From the cell containing the given text, extract its center point as (x, y) coordinate. 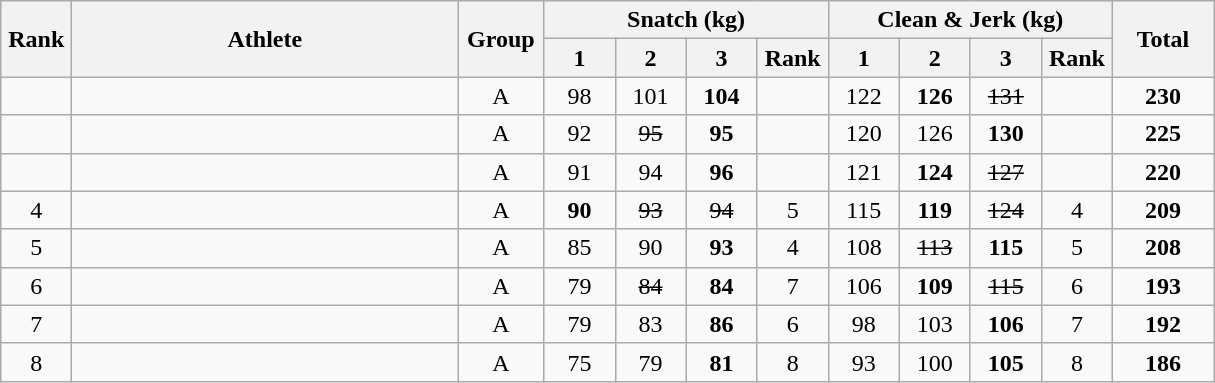
104 (722, 96)
113 (934, 248)
225 (1162, 134)
122 (864, 96)
91 (580, 172)
208 (1162, 248)
121 (864, 172)
220 (1162, 172)
101 (650, 96)
108 (864, 248)
83 (650, 324)
103 (934, 324)
96 (722, 172)
105 (1006, 362)
Group (501, 39)
230 (1162, 96)
192 (1162, 324)
100 (934, 362)
Snatch (kg) (686, 20)
86 (722, 324)
81 (722, 362)
127 (1006, 172)
Total (1162, 39)
193 (1162, 286)
Clean & Jerk (kg) (970, 20)
209 (1162, 210)
119 (934, 210)
Athlete (265, 39)
186 (1162, 362)
92 (580, 134)
109 (934, 286)
120 (864, 134)
85 (580, 248)
130 (1006, 134)
75 (580, 362)
131 (1006, 96)
